Return (X, Y) of the center of cell containing provided text 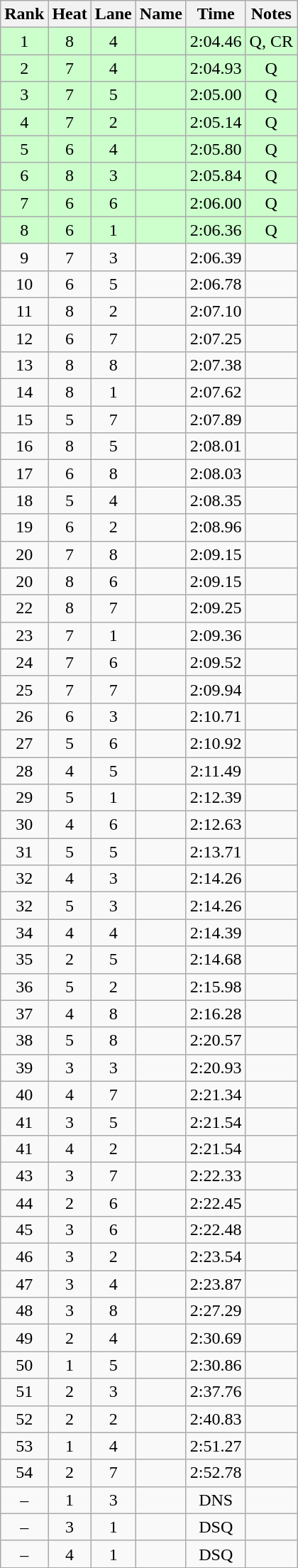
39 (24, 1068)
2:08.96 (216, 527)
2:06.00 (216, 203)
52 (24, 1419)
9 (24, 257)
DNS (216, 1500)
16 (24, 446)
25 (24, 689)
22 (24, 608)
2:05.80 (216, 149)
2:12.63 (216, 825)
Time (216, 14)
2:10.71 (216, 716)
2:20.57 (216, 1041)
2:14.68 (216, 960)
2:13.71 (216, 852)
19 (24, 527)
2:22.48 (216, 1230)
40 (24, 1095)
15 (24, 420)
Rank (24, 14)
2:07.62 (216, 393)
47 (24, 1284)
2:11.49 (216, 770)
2:07.25 (216, 339)
2:15.98 (216, 987)
2:08.01 (216, 446)
2:09.25 (216, 608)
2:12.39 (216, 798)
29 (24, 798)
28 (24, 770)
2:14.39 (216, 933)
27 (24, 743)
54 (24, 1473)
2:05.00 (216, 95)
31 (24, 852)
2:16.28 (216, 1014)
2:23.54 (216, 1257)
45 (24, 1230)
2:09.52 (216, 662)
48 (24, 1311)
Lane (114, 14)
44 (24, 1203)
14 (24, 393)
Notes (271, 14)
13 (24, 366)
Q, CR (271, 41)
11 (24, 311)
2:07.10 (216, 311)
2:04.46 (216, 41)
Name (160, 14)
2:22.33 (216, 1175)
2:27.29 (216, 1311)
2:37.76 (216, 1392)
2:30.69 (216, 1338)
24 (24, 662)
36 (24, 987)
Heat (70, 14)
17 (24, 473)
35 (24, 960)
50 (24, 1365)
51 (24, 1392)
2:10.92 (216, 743)
2:23.87 (216, 1284)
2:30.86 (216, 1365)
38 (24, 1041)
2:05.84 (216, 176)
26 (24, 716)
2:07.89 (216, 420)
34 (24, 933)
53 (24, 1446)
46 (24, 1257)
10 (24, 284)
30 (24, 825)
12 (24, 339)
2:20.93 (216, 1068)
2:06.39 (216, 257)
2:09.94 (216, 689)
2:52.78 (216, 1473)
2:40.83 (216, 1419)
18 (24, 500)
2:08.03 (216, 473)
43 (24, 1175)
49 (24, 1338)
2:09.36 (216, 635)
2:08.35 (216, 500)
2:05.14 (216, 122)
2:07.38 (216, 366)
23 (24, 635)
2:06.78 (216, 284)
2:22.45 (216, 1203)
37 (24, 1014)
2:21.34 (216, 1095)
2:51.27 (216, 1446)
2:04.93 (216, 68)
2:06.36 (216, 230)
